For the text-containing cell, return its midpoint in [x, y] coordinate format. 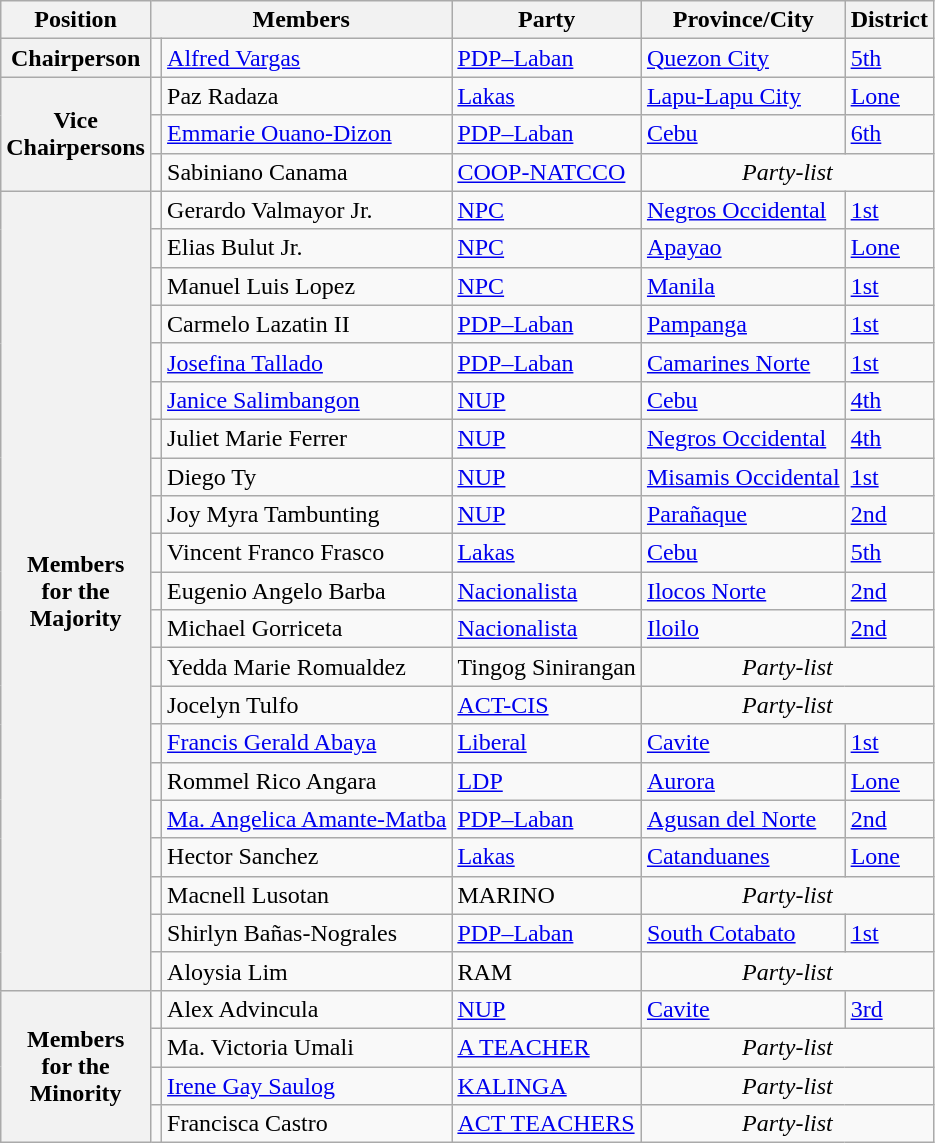
LDP [547, 781]
Carmelo Lazatin II [307, 324]
Ma. Angelica Amante-Matba [307, 819]
Apayao [743, 248]
Party [547, 20]
Camarines Norte [743, 362]
Macnell Lusotan [307, 895]
Tingog Sinirangan [547, 667]
Francisca Castro [307, 1124]
Francis Gerald Abaya [307, 743]
Aloysia Lim [307, 971]
Joy Myra Tambunting [307, 515]
Emmarie Ouano-Dizon [307, 134]
Josefina Tallado [307, 362]
KALINGA [547, 1085]
Shirlyn Bañas-Nograles [307, 933]
6th [889, 134]
Ma. Victoria Umali [307, 1047]
Manuel Luis Lopez [307, 286]
Lapu-Lapu City [743, 96]
Manila [743, 286]
Agusan del Norte [743, 819]
Elias Bulut Jr. [307, 248]
RAM [547, 971]
COOP-NATCCO [547, 172]
A TEACHER [547, 1047]
Hector Sanchez [307, 857]
Quezon City [743, 58]
Michael Gorriceta [307, 629]
Aurora [743, 781]
Diego Ty [307, 477]
Membersfor theMajority [76, 590]
District [889, 20]
Janice Salimbangon [307, 400]
ViceChairpersons [76, 134]
Irene Gay Saulog [307, 1085]
3rd [889, 1009]
Paz Radaza [307, 96]
Alex Advincula [307, 1009]
Gerardo Valmayor Jr. [307, 210]
Membersfor theMinority [76, 1066]
ACT TEACHERS [547, 1124]
Parañaque [743, 515]
Alfred Vargas [307, 58]
Eugenio Angelo Barba [307, 591]
Ilocos Norte [743, 591]
Jocelyn Tulfo [307, 705]
Catanduanes [743, 857]
Liberal [547, 743]
Members [300, 20]
Pampanga [743, 324]
Sabiniano Canama [307, 172]
MARINO [547, 895]
Misamis Occidental [743, 477]
Rommel Rico Angara [307, 781]
Province/City [743, 20]
Iloilo [743, 629]
Chairperson [76, 58]
Yedda Marie Romualdez [307, 667]
Juliet Marie Ferrer [307, 438]
South Cotabato [743, 933]
ACT-CIS [547, 705]
Position [76, 20]
Vincent Franco Frasco [307, 553]
